Extract the [X, Y] coordinate from the center of the cell holding the provided text.  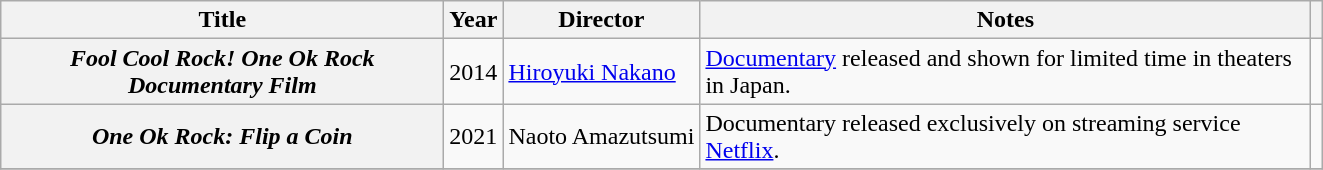
Naoto Amazutsumi [602, 136]
One Ok Rock: Flip a Coin [222, 136]
Fool Cool Rock! One Ok Rock Documentary Film [222, 72]
Documentary released exclusively on streaming service Netflix. [1006, 136]
2014 [474, 72]
Notes [1006, 20]
Documentary released and shown for limited time in theaters in Japan. [1006, 72]
Title [222, 20]
Hiroyuki Nakano [602, 72]
2021 [474, 136]
Year [474, 20]
Director [602, 20]
